Determine the (X, Y) coordinate at the center of the cell enclosing the given text.  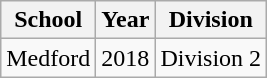
2018 (126, 58)
Division 2 (211, 58)
Medford (48, 58)
Year (126, 20)
Division (211, 20)
School (48, 20)
